Provide the (x, y) coordinate of the cell's center where the given text is located.  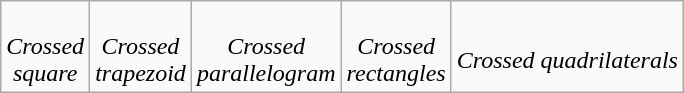
Crossedrectangles (396, 47)
Crossedsquare (46, 47)
Crossedtrapezoid (141, 47)
Crossed quadrilaterals (567, 47)
Crossedparallelogram (266, 47)
